Return [X, Y] of the center of cell containing provided text 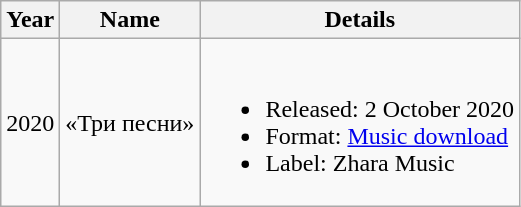
Name [130, 20]
Released: 2 October 2020Format: Music downloadLabel: Zhara Music [360, 122]
2020 [30, 122]
«Три песни» [130, 122]
Year [30, 20]
Details [360, 20]
